Output the [x, y] coordinate of the center of the cell containing the given text.  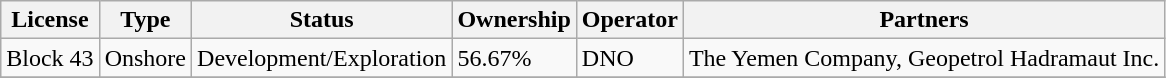
56.67% [514, 58]
Partners [924, 20]
Development/Exploration [322, 58]
Status [322, 20]
Operator [630, 20]
Ownership [514, 20]
Onshore [145, 58]
Block 43 [50, 58]
The Yemen Company, Geopetrol Hadramaut Inc. [924, 58]
Type [145, 20]
License [50, 20]
DNO [630, 58]
